Return the [x, y] coordinate for the center point of the cell that contains the specified text.  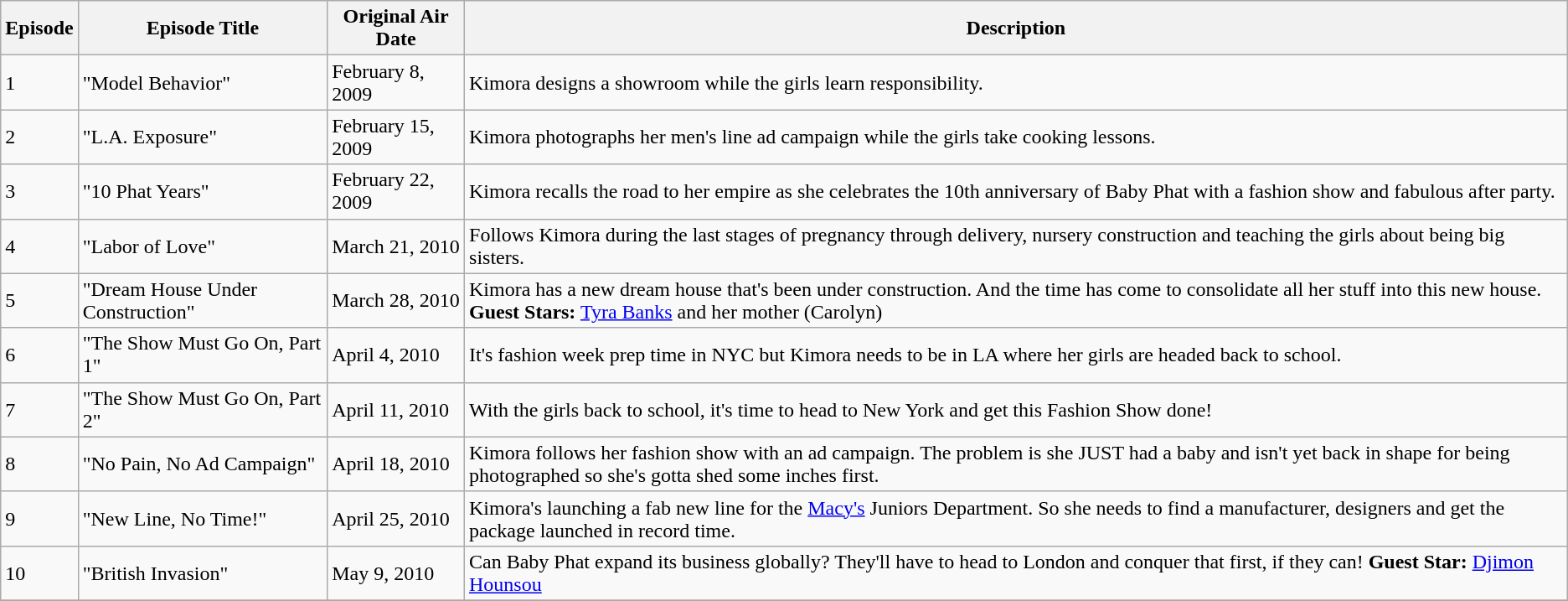
6 [39, 355]
"Model Behavior" [203, 82]
With the girls back to school, it's time to head to New York and get this Fashion Show done! [1017, 409]
Kimora photographs her men's line ad campaign while the girls take cooking lessons. [1017, 137]
Kimora recalls the road to her empire as she celebrates the 10th anniversary of Baby Phat with a fashion show and fabulous after party. [1017, 191]
"No Pain, No Ad Campaign" [203, 464]
February 8, 2009 [396, 82]
2 [39, 137]
February 22, 2009 [396, 191]
April 25, 2010 [396, 518]
April 18, 2010 [396, 464]
10 [39, 573]
4 [39, 246]
May 9, 2010 [396, 573]
Episode [39, 28]
Follows Kimora during the last stages of pregnancy through delivery, nursery construction and teaching the girls about being big sisters. [1017, 246]
8 [39, 464]
"10 Phat Years" [203, 191]
7 [39, 409]
"L.A. Exposure" [203, 137]
"British Invasion" [203, 573]
3 [39, 191]
"Dream House Under Construction" [203, 300]
Original Air Date [396, 28]
It's fashion week prep time in NYC but Kimora needs to be in LA where her girls are headed back to school. [1017, 355]
April 11, 2010 [396, 409]
Description [1017, 28]
February 15, 2009 [396, 137]
April 4, 2010 [396, 355]
9 [39, 518]
"The Show Must Go On, Part 1" [203, 355]
5 [39, 300]
Can Baby Phat expand its business globally? They'll have to head to London and conquer that first, if they can! Guest Star: Djimon Hounsou [1017, 573]
March 28, 2010 [396, 300]
March 21, 2010 [396, 246]
Episode Title [203, 28]
"Labor of Love" [203, 246]
Kimora designs a showroom while the girls learn responsibility. [1017, 82]
"New Line, No Time!" [203, 518]
1 [39, 82]
"The Show Must Go On, Part 2" [203, 409]
